Determine the (x, y) coordinate at the center of the cell enclosing the given text.  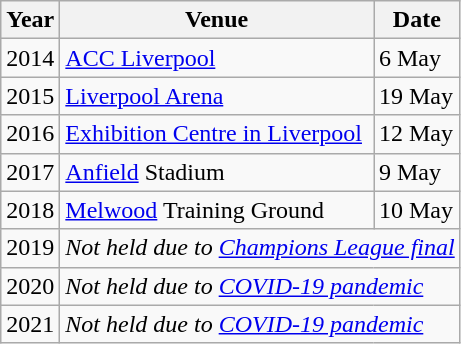
Year (30, 20)
Anfield Stadium (217, 172)
2017 (30, 172)
Not held due to Champions League final (260, 248)
2018 (30, 210)
2020 (30, 286)
9 May (418, 172)
12 May (418, 134)
Liverpool Arena (217, 96)
2016 (30, 134)
Melwood Training Ground (217, 210)
10 May (418, 210)
2015 (30, 96)
2014 (30, 58)
19 May (418, 96)
2021 (30, 324)
2019 (30, 248)
Exhibition Centre in Liverpool (217, 134)
Date (418, 20)
6 May (418, 58)
Venue (217, 20)
ACC Liverpool (217, 58)
